Detect which cell encompasses the target text, then output its (X, Y) center coordinate. 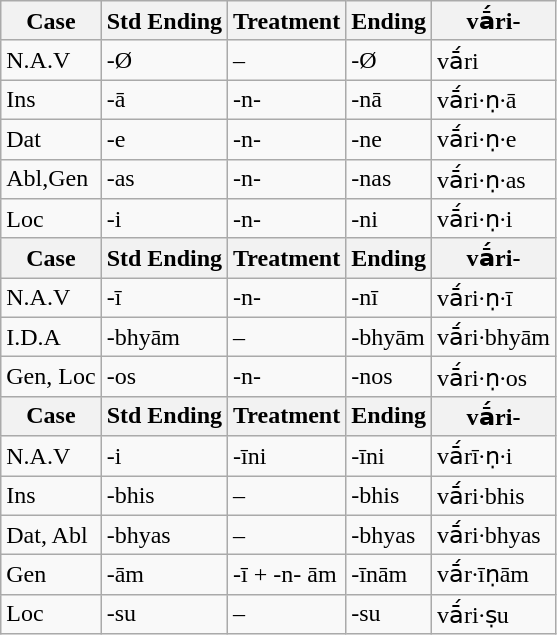
vā́ri·ṇ·as (494, 179)
Gen (51, 575)
-ām (164, 575)
vā́ri·ṣu (494, 614)
Dat (51, 139)
-nos (389, 377)
-īnām (389, 575)
vā́ri·bhyas (494, 535)
vā́ri (494, 60)
vā́ri·ṇ·ā (494, 100)
-os (164, 377)
Dat, Abl (51, 535)
Abl,Gen (51, 179)
Gen, Loc (51, 377)
-ī (164, 298)
vā́ri·bhis (494, 496)
-ī + -n- ām (287, 575)
-nā (389, 100)
-nī (389, 298)
vā́r·īṇām (494, 575)
-ni (389, 219)
I.D.A (51, 337)
vā́rī·ṇ·i (494, 456)
-ne (389, 139)
vā́ri·ṇ·e (494, 139)
vā́ri·bhyām (494, 337)
vā́ri·ṇ·i (494, 219)
-ā (164, 100)
vā́ri·ṇ·ī (494, 298)
-as (164, 179)
vā́ri·ṇ·os (494, 377)
-nas (389, 179)
-e (164, 139)
